From the cell containing the given text, extract its center point as (x, y) coordinate. 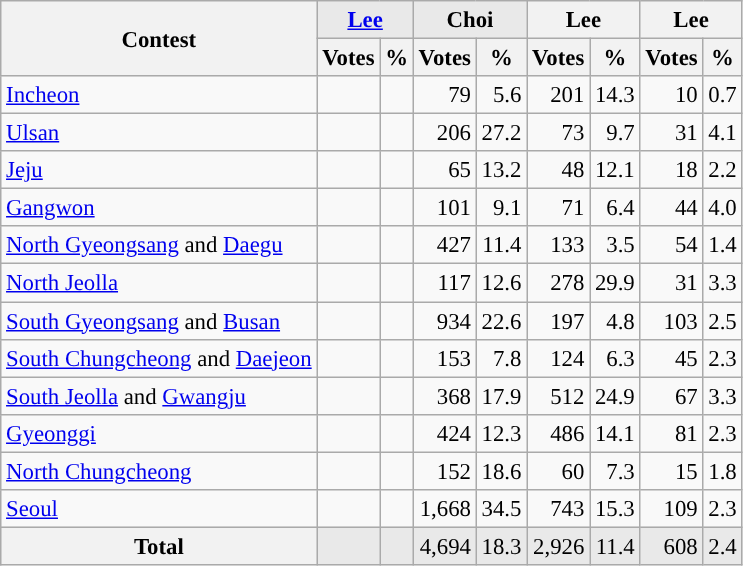
17.9 (501, 396)
13.2 (501, 170)
10 (672, 95)
Jeju (159, 170)
2.2 (722, 170)
206 (444, 133)
North Chungcheong (159, 471)
1,668 (444, 509)
67 (672, 396)
2.4 (722, 546)
2,926 (558, 546)
18 (672, 170)
743 (558, 509)
79 (444, 95)
Contest (159, 38)
133 (558, 245)
1.8 (722, 471)
34.5 (501, 509)
18.6 (501, 471)
4.0 (722, 208)
3.5 (615, 245)
Ulsan (159, 133)
427 (444, 245)
1.4 (722, 245)
124 (558, 358)
60 (558, 471)
6.4 (615, 208)
9.1 (501, 208)
Incheon (159, 95)
Total (159, 546)
44 (672, 208)
5.6 (501, 95)
15.3 (615, 509)
14.3 (615, 95)
101 (444, 208)
7.3 (615, 471)
153 (444, 358)
48 (558, 170)
71 (558, 208)
South Gyeongsang and Busan (159, 321)
65 (444, 170)
18.3 (501, 546)
73 (558, 133)
152 (444, 471)
512 (558, 396)
South Chungcheong and Daejeon (159, 358)
103 (672, 321)
45 (672, 358)
608 (672, 546)
278 (558, 283)
Choi (470, 20)
0.7 (722, 95)
81 (672, 433)
27.2 (501, 133)
12.1 (615, 170)
12.3 (501, 433)
4,694 (444, 546)
109 (672, 509)
4.8 (615, 321)
117 (444, 283)
12.6 (501, 283)
South Jeolla and Gwangju (159, 396)
197 (558, 321)
54 (672, 245)
22.6 (501, 321)
24.9 (615, 396)
Gangwon (159, 208)
14.1 (615, 433)
6.3 (615, 358)
North Jeolla (159, 283)
4.1 (722, 133)
368 (444, 396)
15 (672, 471)
Seoul (159, 509)
424 (444, 433)
201 (558, 95)
7.8 (501, 358)
2.5 (722, 321)
North Gyeongsang and Daegu (159, 245)
486 (558, 433)
9.7 (615, 133)
29.9 (615, 283)
934 (444, 321)
Gyeonggi (159, 433)
